Return (X, Y) of the center of cell containing provided text 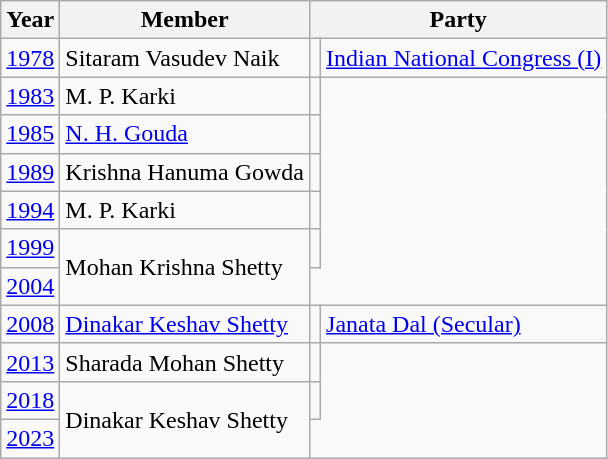
1989 (30, 172)
1999 (30, 248)
Sharada Mohan Shetty (185, 362)
Indian National Congress (I) (464, 58)
Member (185, 20)
1983 (30, 96)
2013 (30, 362)
Krishna Hanuma Gowda (185, 172)
Janata Dal (Secular) (464, 324)
1994 (30, 210)
2018 (30, 400)
Sitaram Vasudev Naik (185, 58)
Party (458, 20)
2008 (30, 324)
1978 (30, 58)
Mohan Krishna Shetty (185, 267)
2004 (30, 286)
N. H. Gouda (185, 134)
2023 (30, 438)
Year (30, 20)
1985 (30, 134)
